Find where the given text appears and provide that cell's center as [X, Y] coordinate. 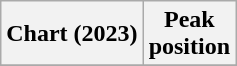
Peakposition [189, 34]
Chart (2023) [72, 34]
